For the text-containing cell, return its midpoint in (X, Y) coordinate format. 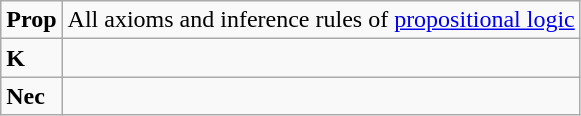
Prop (32, 20)
K (32, 58)
Nec (32, 96)
All axioms and inference rules of propositional logic (321, 20)
